For the text-containing cell, return its midpoint in (X, Y) coordinate format. 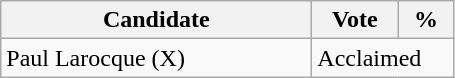
Paul Larocque (X) (156, 58)
% (426, 20)
Acclaimed (383, 58)
Vote (355, 20)
Candidate (156, 20)
